Find where the given text appears and provide that cell's center as (x, y) coordinate. 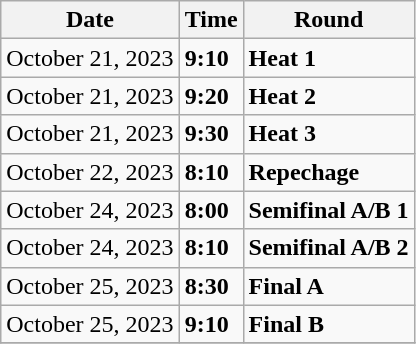
Final B (328, 324)
8:00 (211, 210)
Semifinal A/B 2 (328, 248)
October 22, 2023 (90, 172)
Heat 2 (328, 96)
9:20 (211, 96)
9:30 (211, 134)
Round (328, 20)
Heat 3 (328, 134)
Date (90, 20)
Repechage (328, 172)
8:30 (211, 286)
Final A (328, 286)
Heat 1 (328, 58)
Time (211, 20)
Semifinal A/B 1 (328, 210)
